Locate the cell with the specified text and output its (x, y) center coordinate. 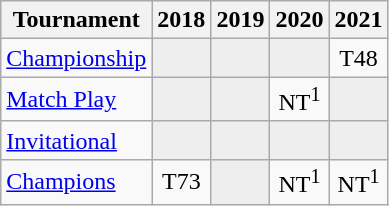
2018 (182, 20)
Championship (76, 58)
Invitational (76, 140)
T73 (182, 182)
T48 (358, 58)
Tournament (76, 20)
2021 (358, 20)
Match Play (76, 100)
2020 (300, 20)
2019 (240, 20)
Champions (76, 182)
